From the cell containing the given text, extract its center point as (X, Y) coordinate. 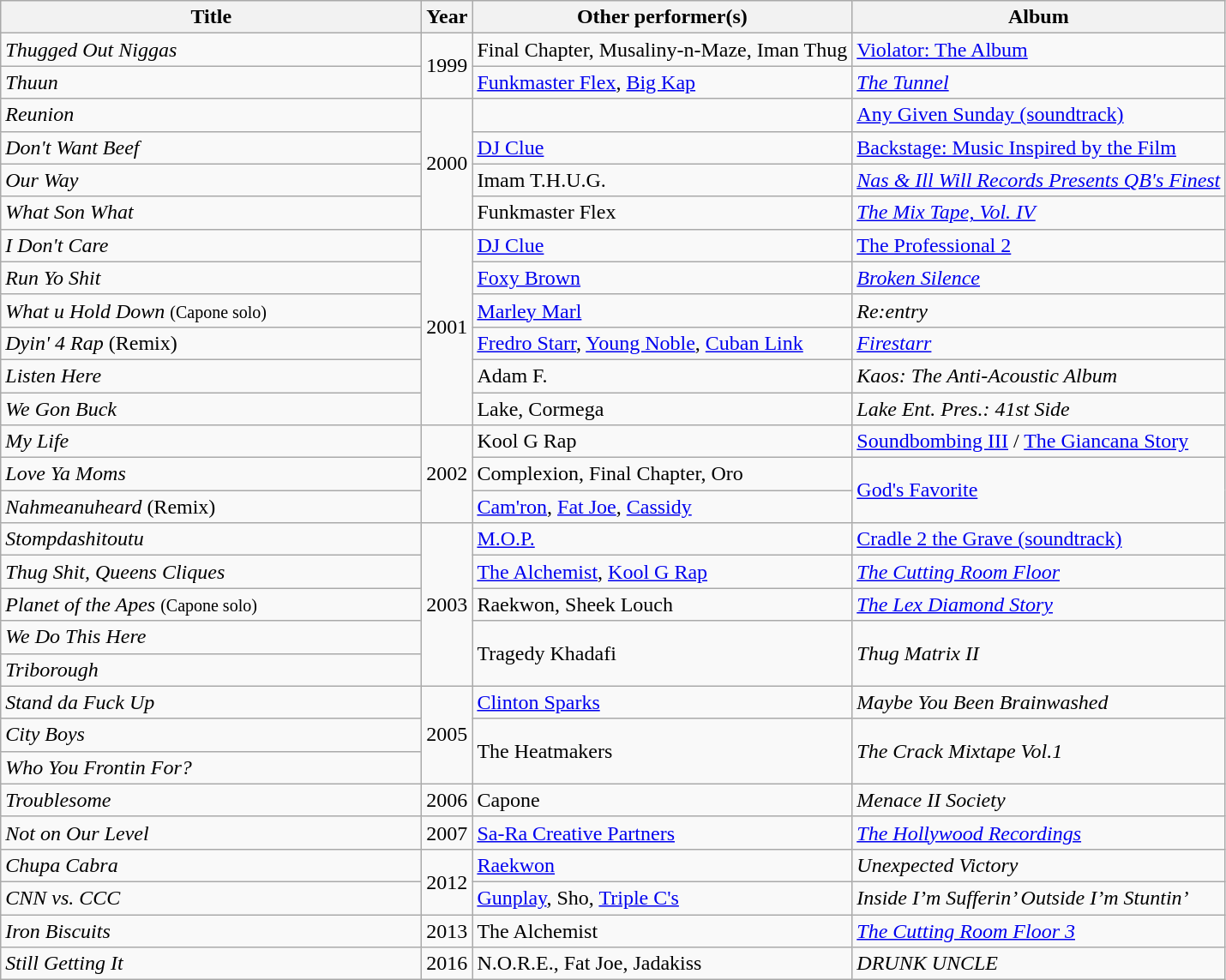
Troublesome (211, 800)
2012 (448, 881)
The Tunnel (1039, 82)
Soundbombing III / The Giancana Story (1039, 442)
Chupa Cabra (211, 865)
Clinton Sparks (662, 702)
We Gon Buck (211, 409)
The Lex Diamond Story (1039, 604)
Violator: The Album (1039, 50)
The Cutting Room Floor (1039, 572)
Gunplay, Sho, Triple C's (662, 898)
2003 (448, 604)
Other performer(s) (662, 17)
Raekwon, Sheek Louch (662, 604)
Stompdashitoutu (211, 539)
Final Chapter, Musaliny-n-Maze, Iman Thug (662, 50)
2000 (448, 164)
Thugged Out Niggas (211, 50)
N.O.R.E., Fat Joe, Jadakiss (662, 964)
Planet of the Apes (Capone solo) (211, 604)
Nahmeanuheard (Remix) (211, 507)
Imam T.H.U.G. (662, 180)
Maybe You Been Brainwashed (1039, 702)
2002 (448, 474)
Inside I’m Sufferin’ Outside I’m Stuntin’ (1039, 898)
Title (211, 17)
2013 (448, 930)
The Mix Tape, Vol. IV (1039, 213)
Broken Silence (1039, 278)
2006 (448, 800)
The Alchemist, Kool G Rap (662, 572)
Listen Here (211, 376)
Unexpected Victory (1039, 865)
What u Hold Down (Capone solo) (211, 310)
Dyin' 4 Rap (Remix) (211, 343)
Album (1039, 17)
Capone (662, 800)
Foxy Brown (662, 278)
Who You Frontin For? (211, 767)
I Don't Care (211, 245)
Funkmaster Flex, Big Kap (662, 82)
What Son What (211, 213)
Lake, Cormega (662, 409)
Thug Shit, Queens Cliques (211, 572)
Not on Our Level (211, 833)
Kaos: The Anti-Acoustic Album (1039, 376)
Iron Biscuits (211, 930)
Menace II Society (1039, 800)
Lake Ent. Pres.: 41st Side (1039, 409)
We Do This Here (211, 637)
The Crack Mixtape Vol.1 (1039, 751)
Any Given Sunday (soundtrack) (1039, 115)
Tragedy Khadafi (662, 653)
Triborough (211, 670)
Firestarr (1039, 343)
Cradle 2 the Grave (soundtrack) (1039, 539)
The Professional 2 (1039, 245)
Nas & Ill Will Records Presents QB's Finest (1039, 180)
Reunion (211, 115)
Stand da Fuck Up (211, 702)
Sa-Ra Creative Partners (662, 833)
Complexion, Final Chapter, Oro (662, 474)
DRUNK UNCLE (1039, 964)
2007 (448, 833)
1999 (448, 66)
Adam F. (662, 376)
God's Favorite (1039, 490)
Still Getting It (211, 964)
The Hollywood Recordings (1039, 833)
Kool G Rap (662, 442)
2001 (448, 327)
The Cutting Room Floor 3 (1039, 930)
Raekwon (662, 865)
2016 (448, 964)
Thuun (211, 82)
Thug Matrix II (1039, 653)
M.O.P. (662, 539)
Year (448, 17)
Love Ya Moms (211, 474)
Marley Marl (662, 310)
Cam'ron, Fat Joe, Cassidy (662, 507)
Run Yo Shit (211, 278)
Our Way (211, 180)
Re:entry (1039, 310)
My Life (211, 442)
Backstage: Music Inspired by the Film (1039, 147)
City Boys (211, 735)
Fredro Starr, Young Noble, Cuban Link (662, 343)
The Heatmakers (662, 751)
2005 (448, 735)
Don't Want Beef (211, 147)
CNN vs. CCC (211, 898)
The Alchemist (662, 930)
Funkmaster Flex (662, 213)
